Output the [X, Y] coordinate of the center of the cell containing the given text.  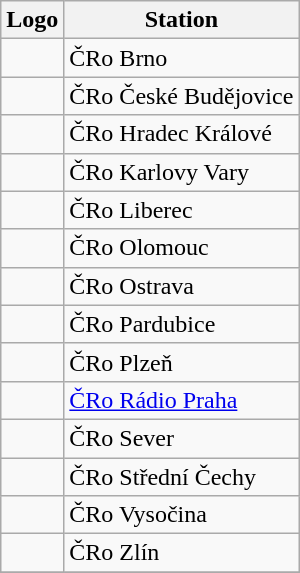
ČRo Vysočina [182, 515]
ČRo Karlovy Vary [182, 172]
Logo [32, 20]
ČRo Brno [182, 58]
ČRo Liberec [182, 210]
Station [182, 20]
ČRo Plzeň [182, 362]
ČRo Sever [182, 438]
ČRo Zlín [182, 553]
ČRo Ostrava [182, 286]
ČRo Střední Čechy [182, 477]
ČRo Olomouc [182, 248]
ČRo Hradec Králové [182, 134]
ČRo České Budějovice [182, 96]
ČRo Pardubice [182, 324]
ČRo Rádio Praha [182, 400]
